Locate the cell with the specified text and output its (x, y) center coordinate. 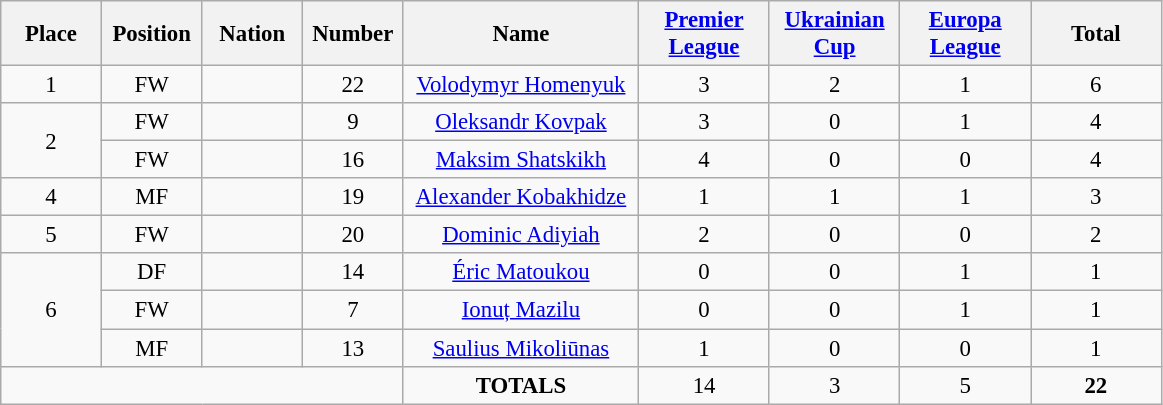
Number (354, 34)
Place (52, 34)
Volodymyr Homenyuk (521, 85)
Name (521, 34)
DF (152, 273)
Ionuț Mazilu (521, 310)
Oleksandr Kovpak (521, 122)
Saulius Mikoliūnas (521, 348)
19 (354, 197)
16 (354, 160)
Ukrainian Cup (834, 34)
Premier League (704, 34)
Éric Matoukou (521, 273)
Alexander Kobakhidze (521, 197)
Dominic Adiyiah (521, 235)
TOTALS (521, 385)
Nation (252, 34)
Total (1096, 34)
7 (354, 310)
Position (152, 34)
13 (354, 348)
Maksim Shatskikh (521, 160)
9 (354, 122)
Europa League (966, 34)
20 (354, 235)
